Locate the cell with the specified text and output its (X, Y) center coordinate. 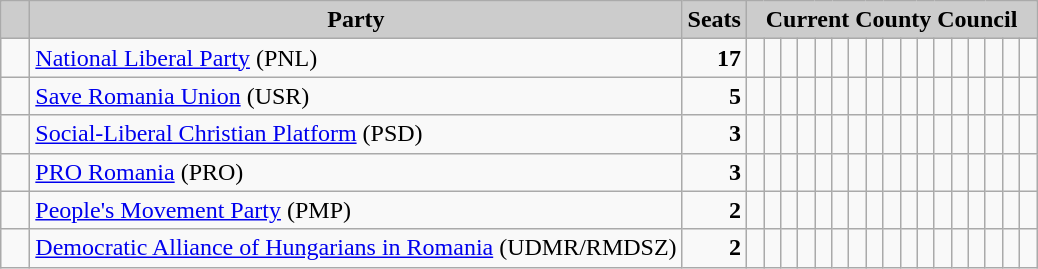
5 (714, 96)
17 (714, 58)
Save Romania Union (USR) (356, 96)
People's Movement Party (PMP) (356, 210)
Party (356, 20)
PRO Romania (PRO) (356, 172)
Democratic Alliance of Hungarians in Romania (UDMR/RMDSZ) (356, 248)
Current County Council (891, 20)
Seats (714, 20)
National Liberal Party (PNL) (356, 58)
Social-Liberal Christian Platform (PSD) (356, 134)
